For the text-containing cell, return its midpoint in [X, Y] coordinate format. 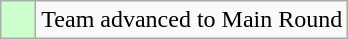
Team advanced to Main Round [192, 20]
